Capture the cell that displays the provided text and extract its (X, Y) central coordinate. 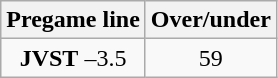
Pregame line (74, 20)
59 (210, 58)
JVST –3.5 (74, 58)
Over/under (210, 20)
